Locate the cell with the specified text and output its [x, y] center coordinate. 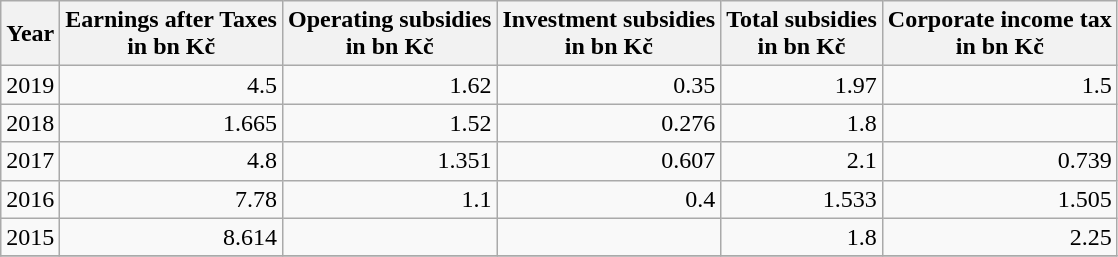
1.52 [389, 123]
1.1 [389, 199]
0.4 [609, 199]
1.665 [172, 123]
Corporate income tax in bn Kč [1000, 34]
0.739 [1000, 161]
1.533 [802, 199]
Total subsidies in bn Kč [802, 34]
1.505 [1000, 199]
Year [30, 34]
2018 [30, 123]
0.276 [609, 123]
Investment subsidies in bn Kč [609, 34]
Operating subsidies in bn Kč [389, 34]
1.5 [1000, 85]
1.351 [389, 161]
2017 [30, 161]
4.8 [172, 161]
2.25 [1000, 237]
1.62 [389, 85]
2.1 [802, 161]
7.78 [172, 199]
8.614 [172, 237]
Earnings after Taxes in bn Kč [172, 34]
2016 [30, 199]
2015 [30, 237]
4.5 [172, 85]
2019 [30, 85]
0.607 [609, 161]
0.35 [609, 85]
1.97 [802, 85]
